Locate the cell with the specified text and output its [X, Y] center coordinate. 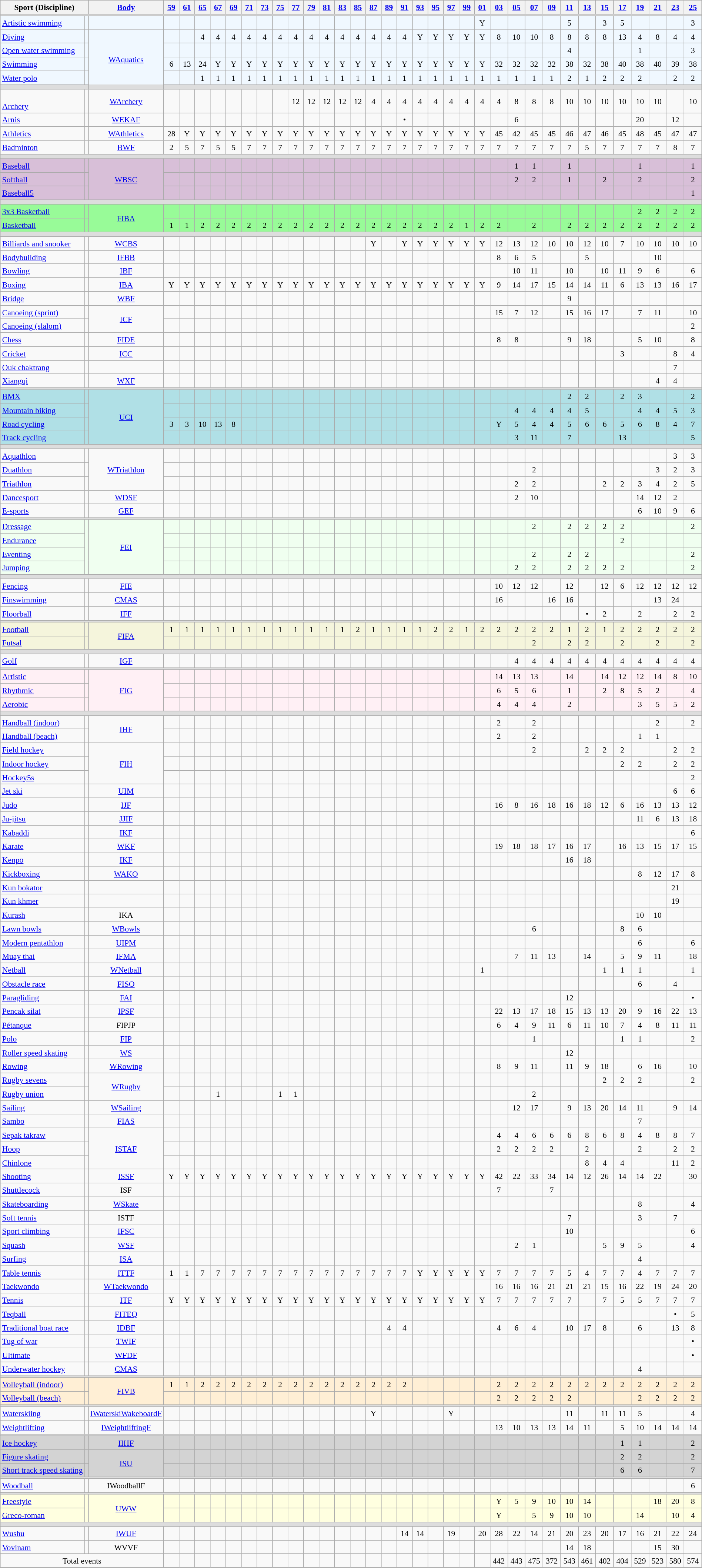
61 [187, 7]
Kurash [43, 914]
IDBF [126, 1327]
IWoodballF [126, 1486]
Body [126, 7]
IKA [126, 914]
443 [517, 1561]
Tennis [43, 1300]
WRowing [126, 1066]
Kun khmer [43, 901]
Open water swimming [43, 50]
Total events [82, 1561]
Taekwondo [43, 1286]
FIVB [126, 1391]
402 [605, 1561]
IPSF [126, 1011]
IIHF [126, 1443]
81 [327, 7]
WVVF [126, 1547]
Muay thai [43, 956]
Squash [43, 1245]
Modern pentathlon [43, 943]
Kickboxing [43, 874]
WAthletics [126, 133]
Dancesport [43, 497]
WDSF [126, 497]
529 [640, 1561]
UIM [126, 791]
Baseball5 [43, 193]
95 [435, 7]
WCBS [126, 243]
25 [693, 7]
523 [658, 1561]
ISF [126, 1190]
Billiards and snooker [43, 243]
WSF [126, 1245]
WBSC [126, 179]
Paragliding [43, 997]
IHF [126, 729]
Greco-roman [43, 1515]
Water polo [43, 78]
85 [358, 7]
Judo [43, 805]
Soft tennis [43, 1217]
Track cycling [43, 437]
99 [467, 7]
Hoop [43, 1149]
71 [249, 7]
Teqball [43, 1314]
Aquathlon [43, 456]
Road cycling [43, 424]
Xiangqi [43, 381]
WBowls [126, 928]
Traditional boat race [43, 1327]
Tug of war [43, 1341]
Short track speed skating [43, 1470]
FIE [126, 586]
BMX [43, 396]
Boxing [43, 285]
FIPJP [126, 1025]
UWW [126, 1508]
Bridge [43, 299]
Freestyle [43, 1501]
01 [482, 7]
Cricket [43, 353]
Hockey5s [43, 777]
FIG [126, 690]
WSailing [126, 1107]
Ju-jitsu [43, 819]
87 [374, 7]
Sepak takraw [43, 1135]
Shuttlecock [43, 1190]
03 [499, 7]
Finswimming [43, 599]
WArchery [126, 101]
Kenpō [43, 860]
WKF [126, 846]
WSkate [126, 1203]
Diving [43, 36]
75 [280, 7]
GEF [126, 511]
FIH [126, 763]
07 [534, 7]
Rugby sevens [43, 1080]
Football [43, 629]
543 [569, 1561]
Softball [43, 179]
Roller speed skating [43, 1052]
93 [420, 7]
ISA [126, 1259]
69 [234, 7]
TWIF [126, 1341]
Polo [43, 1039]
WEKAF [126, 119]
IBF [126, 270]
Chess [43, 339]
97 [451, 7]
Vovinam [43, 1547]
FIAS [126, 1121]
Triathlon [43, 483]
IFF [126, 614]
UCI [126, 417]
Endurance [43, 540]
IFBB [126, 257]
574 [693, 1561]
Table tennis [43, 1272]
73 [265, 7]
WTaekwondo [126, 1286]
Sport climbing [43, 1231]
Volleyball (beach) [43, 1398]
Mountain biking [43, 410]
83 [342, 7]
FIFA [126, 636]
IWaterskiWakeboardF [126, 1413]
79 [311, 7]
404 [622, 1561]
48 [640, 133]
WAKO [126, 874]
Indoor hockey [43, 763]
Pétanque [43, 1025]
IBA [126, 285]
IWeightliftingF [126, 1427]
Ice hockey [43, 1443]
FEI [126, 547]
WAquatics [126, 59]
Eventing [43, 554]
461 [587, 1561]
Handball (beach) [43, 736]
FAI [126, 997]
Archery [43, 101]
Canoeing (slalom) [43, 326]
67 [218, 7]
91 [405, 7]
FIDE [126, 339]
Canoeing (sprint) [43, 312]
Futsal [43, 642]
WFDF [126, 1355]
Rowing [43, 1066]
ITF [126, 1300]
Waterskiing [43, 1413]
26 [605, 1176]
Kun bokator [43, 887]
ISSF [126, 1176]
BWF [126, 147]
Netball [43, 970]
Wushu [43, 1533]
Artistic [43, 677]
Golf [43, 661]
WRugby [126, 1087]
475 [534, 1561]
Rugby union [43, 1094]
IFSC [126, 1231]
IJF [126, 805]
ISTF [126, 1217]
UIPM [126, 943]
IWUF [126, 1533]
09 [552, 7]
05 [517, 7]
WTriathlon [126, 470]
580 [675, 1561]
Underwater hockey [43, 1369]
IGF [126, 661]
Karate [43, 846]
FIBA [126, 218]
Volleyball (indoor) [43, 1384]
Sailing [43, 1107]
Shooting [43, 1176]
Badminton [43, 147]
Kabaddi [43, 832]
WS [126, 1052]
WBF [126, 299]
Dressage [43, 526]
Handball (indoor) [43, 722]
Pencak silat [43, 1011]
Lawn bowls [43, 928]
Skateboarding [43, 1203]
442 [499, 1561]
Field hockey [43, 750]
Woodball [43, 1486]
59 [171, 7]
89 [389, 7]
FITEQ [126, 1314]
Ouk chaktrang [43, 367]
Arnis [43, 119]
FISO [126, 983]
Ultimate [43, 1355]
ICF [126, 319]
Rhythmic [43, 690]
Jet ski [43, 791]
3x3 Basketball [43, 211]
33 [534, 1176]
372 [552, 1561]
FIP [126, 1039]
Athletics [43, 133]
Aerobic [43, 704]
ITTF [126, 1272]
Sambo [43, 1121]
ICC [126, 353]
65 [203, 7]
Floorball [43, 614]
ISTAF [126, 1149]
Jumping [43, 568]
Weightlifting [43, 1427]
ISU [126, 1463]
Swimming [43, 64]
Obstacle race [43, 983]
IFMA [126, 956]
WXF [126, 381]
77 [296, 7]
JJIF [126, 819]
WNetball [126, 970]
Basketball [43, 225]
Bowling [43, 270]
Duathlon [43, 470]
34 [552, 1176]
Sport (Discipline) [44, 7]
E-sports [43, 511]
Fencing [43, 586]
Surfing [43, 1259]
Chinlone [43, 1163]
Bodybuilding [43, 257]
Artistic swimming [43, 23]
39 [675, 64]
Baseball [43, 165]
Figure skating [43, 1456]
